Extract the (X, Y) coordinate from the center of the cell holding the provided text.  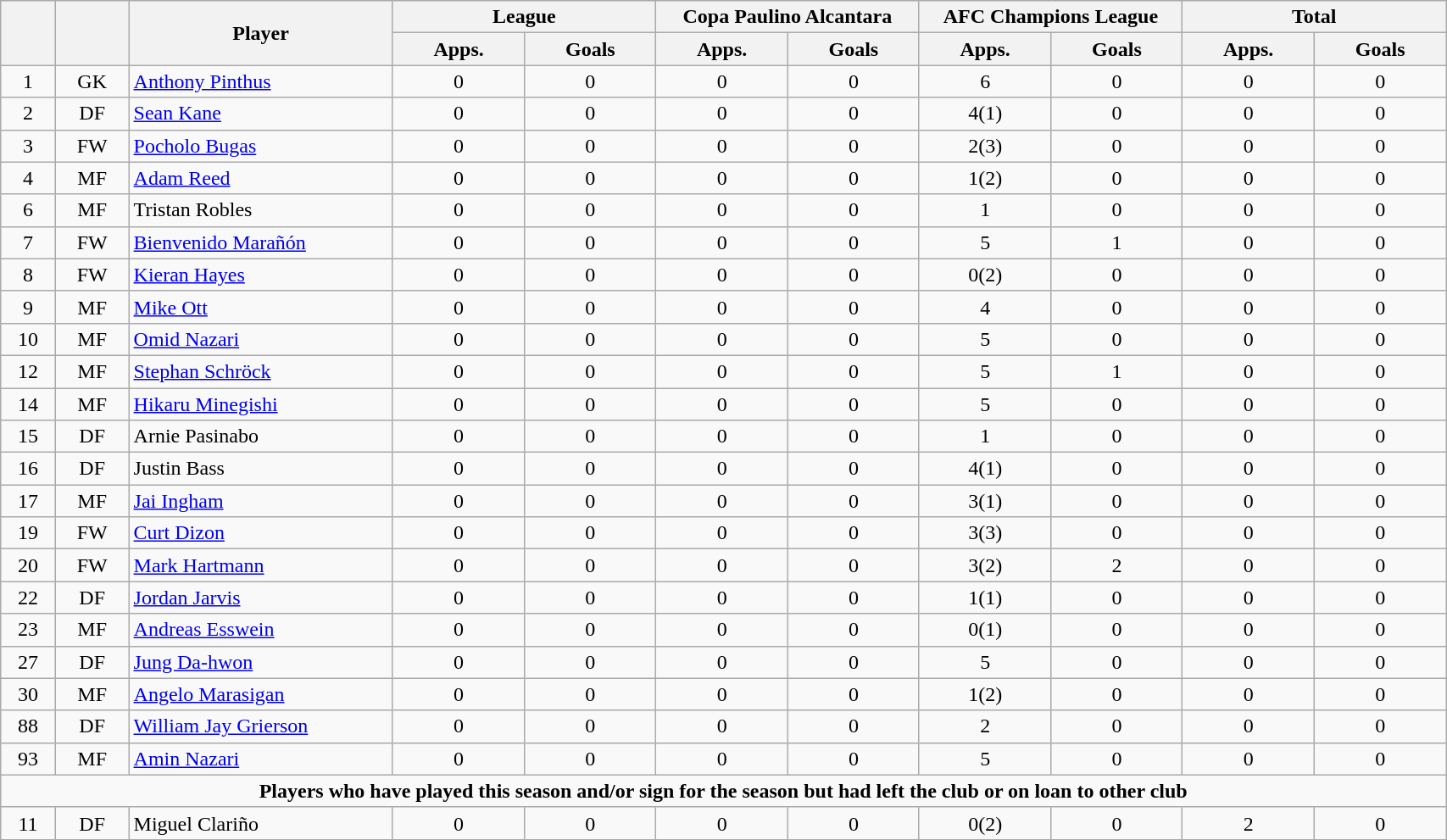
Jordan Jarvis (261, 598)
Tristan Robles (261, 210)
9 (29, 307)
GK (92, 81)
Sean Kane (261, 114)
Angelo Marasigan (261, 694)
7 (29, 242)
3(3) (985, 533)
Andreas Esswein (261, 630)
William Jay Grierson (261, 726)
Pocholo Bugas (261, 146)
11 (29, 823)
Miguel Clariño (261, 823)
Arnie Pasinabo (261, 437)
0(1) (985, 630)
League (524, 17)
Total (1314, 17)
8 (29, 275)
Mike Ott (261, 307)
Amin Nazari (261, 759)
93 (29, 759)
Players who have played this season and/or sign for the season but had left the club or on loan to other club (724, 791)
Player (261, 33)
Justin Bass (261, 469)
Jung Da-hwon (261, 662)
17 (29, 501)
16 (29, 469)
20 (29, 565)
AFC Champions League (1051, 17)
Jai Ingham (261, 501)
1(1) (985, 598)
Kieran Hayes (261, 275)
3(2) (985, 565)
Bienvenido Marañón (261, 242)
19 (29, 533)
14 (29, 404)
23 (29, 630)
Stephan Schröck (261, 371)
Adam Reed (261, 178)
3(1) (985, 501)
Anthony Pinthus (261, 81)
22 (29, 598)
10 (29, 339)
88 (29, 726)
Copa Paulino Alcantara (788, 17)
27 (29, 662)
30 (29, 694)
Mark Hartmann (261, 565)
Hikaru Minegishi (261, 404)
Curt Dizon (261, 533)
2(3) (985, 146)
Omid Nazari (261, 339)
12 (29, 371)
15 (29, 437)
3 (29, 146)
